Detect which cell encompasses the target text, then output its (X, Y) center coordinate. 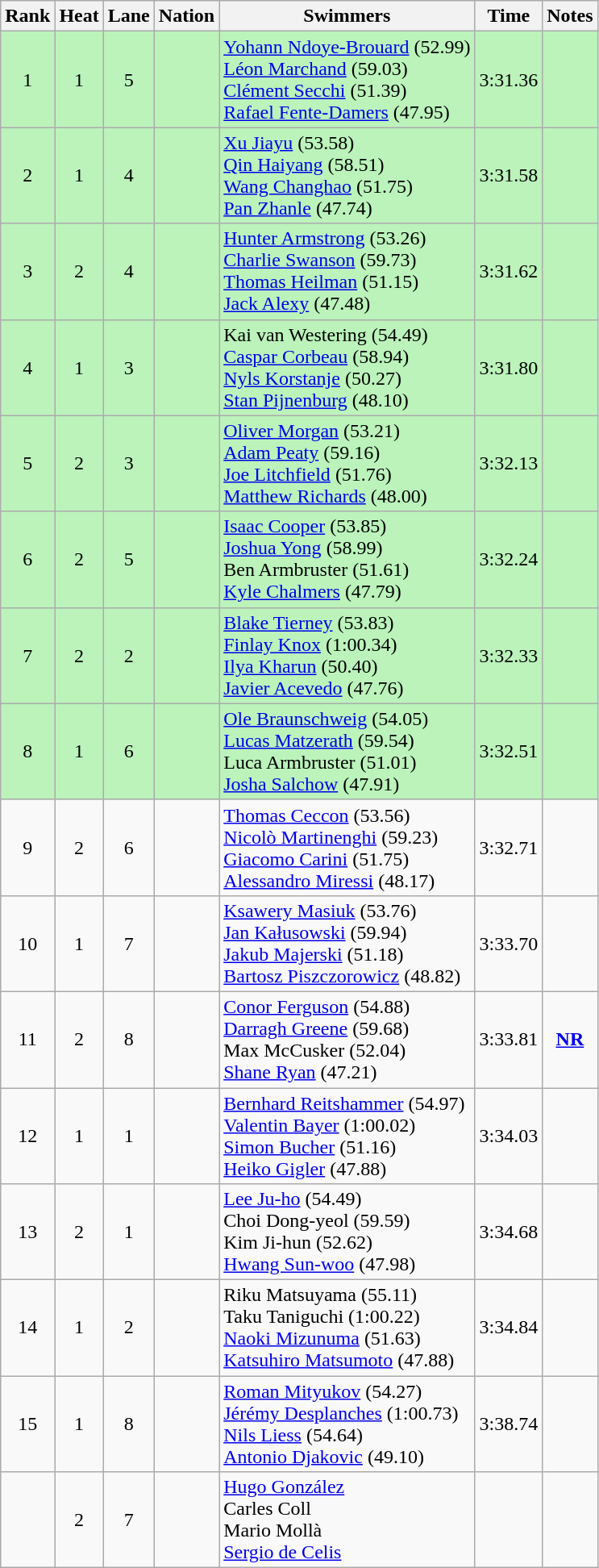
Ksawery Masiuk (53.76)Jan Kałusowski (59.94)Jakub Majerski (51.18)Bartosz Piszczorowicz (48.82) (347, 944)
Lee Ju-ho (54.49)Choi Dong-yeol (59.59)Kim Ji-hun (52.62)Hwang Sun-woo (47.98) (347, 1232)
Lane (129, 16)
15 (27, 1424)
3:34.68 (509, 1232)
3:34.03 (509, 1136)
3:31.36 (509, 79)
3:31.80 (509, 368)
13 (27, 1232)
3:31.62 (509, 271)
Swimmers (347, 16)
NR (570, 1039)
Kai van Westering (54.49)Caspar Corbeau (58.94)Nyls Korstanje (50.27)Stan Pijnenburg (48.10) (347, 368)
Bernhard Reitshammer (54.97)Valentin Bayer (1:00.02)Simon Bucher (51.16)Heiko Gigler (47.88) (347, 1136)
Time (509, 16)
Roman Mityukov (54.27)Jérémy Desplanches (1:00.73)Nils Liess (54.64)Antonio Djakovic (49.10) (347, 1424)
11 (27, 1039)
Isaac Cooper (53.85)Joshua Yong (58.99)Ben Armbruster (51.61)Kyle Chalmers (47.79) (347, 560)
3:32.33 (509, 655)
Ole Braunschweig (54.05)Lucas Matzerath (59.54)Luca Armbruster (51.01)Josha Salchow (47.91) (347, 752)
9 (27, 847)
3:32.51 (509, 752)
Riku Matsuyama (55.11)Taku Taniguchi (1:00.22)Naoki Mizunuma (51.63)Katsuhiro Matsumoto (47.88) (347, 1328)
3:38.74 (509, 1424)
Thomas Ceccon (53.56)Nicolò Martinenghi (59.23)Giacomo Carini (51.75)Alessandro Miressi (48.17) (347, 847)
3:33.70 (509, 944)
10 (27, 944)
3:32.24 (509, 560)
Notes (570, 16)
Rank (27, 16)
3:34.84 (509, 1328)
Blake Tierney (53.83)Finlay Knox (1:00.34)Ilya Kharun (50.40)Javier Acevedo (47.76) (347, 655)
Hugo GonzálezCarles CollMario MollàSergio de Celis (347, 1520)
14 (27, 1328)
Conor Ferguson (54.88)Darragh Greene (59.68)Max McCusker (52.04)Shane Ryan (47.21) (347, 1039)
Yohann Ndoye-Brouard (52.99)Léon Marchand (59.03)Clément Secchi (51.39)Rafael Fente-Damers (47.95) (347, 79)
3:32.13 (509, 463)
Heat (79, 16)
3:33.81 (509, 1039)
Oliver Morgan (53.21)Adam Peaty (59.16)Joe Litchfield (51.76)Matthew Richards (48.00) (347, 463)
3:31.58 (509, 176)
12 (27, 1136)
Hunter Armstrong (53.26)Charlie Swanson (59.73)Thomas Heilman (51.15)Jack Alexy (47.48) (347, 271)
Nation (186, 16)
3:32.71 (509, 847)
Xu Jiayu (53.58)Qin Haiyang (58.51)Wang Changhao (51.75)Pan Zhanle (47.74) (347, 176)
